Detect which cell encompasses the target text, then output its (X, Y) center coordinate. 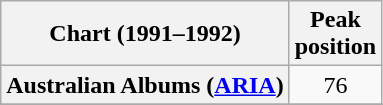
Chart (1991–1992) (145, 34)
Australian Albums (ARIA) (145, 85)
Peakposition (335, 34)
76 (335, 85)
